Extract the (x, y) coordinate from the center of the cell holding the provided text.  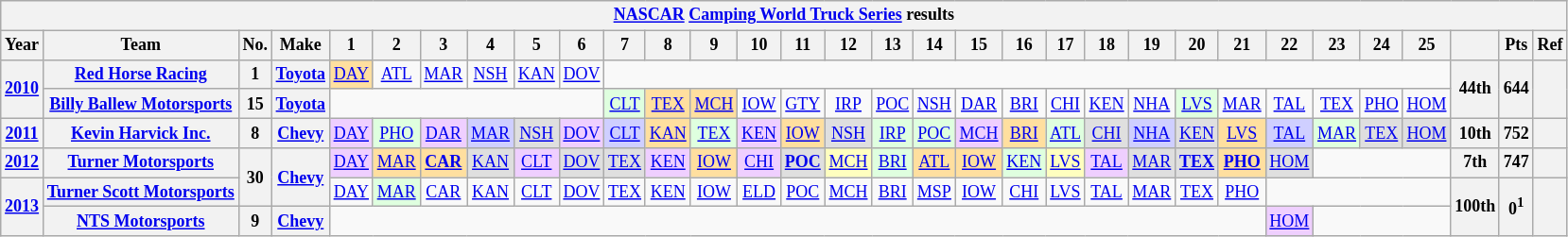
22 (1290, 45)
3 (444, 45)
644 (1516, 89)
GTY (802, 104)
21 (1242, 45)
NASCAR Camping World Truck Series results (784, 15)
17 (1066, 45)
4 (491, 45)
23 (1337, 45)
10th (1475, 132)
13 (893, 45)
2011 (23, 132)
30 (255, 178)
25 (1426, 45)
12 (848, 45)
Billy Ballew Motorsports (140, 104)
Turner Scott Motorsports (140, 193)
7 (625, 45)
Make (301, 45)
14 (934, 45)
2 (396, 45)
5 (536, 45)
24 (1381, 45)
44th (1475, 89)
Turner Motorsports (140, 162)
Team (140, 45)
2013 (23, 207)
NTS Motorsports (140, 221)
Year (23, 45)
MSP (934, 193)
16 (1024, 45)
752 (1516, 132)
2010 (23, 89)
Red Horse Racing (140, 74)
11 (802, 45)
Kevin Harvick Inc. (140, 132)
18 (1106, 45)
19 (1152, 45)
No. (255, 45)
100th (1475, 207)
2012 (23, 162)
20 (1197, 45)
Ref (1550, 45)
Pts (1516, 45)
ELD (759, 193)
01 (1516, 207)
10 (759, 45)
6 (582, 45)
7th (1475, 162)
747 (1516, 162)
